From the cell containing the given text, extract its center point as [x, y] coordinate. 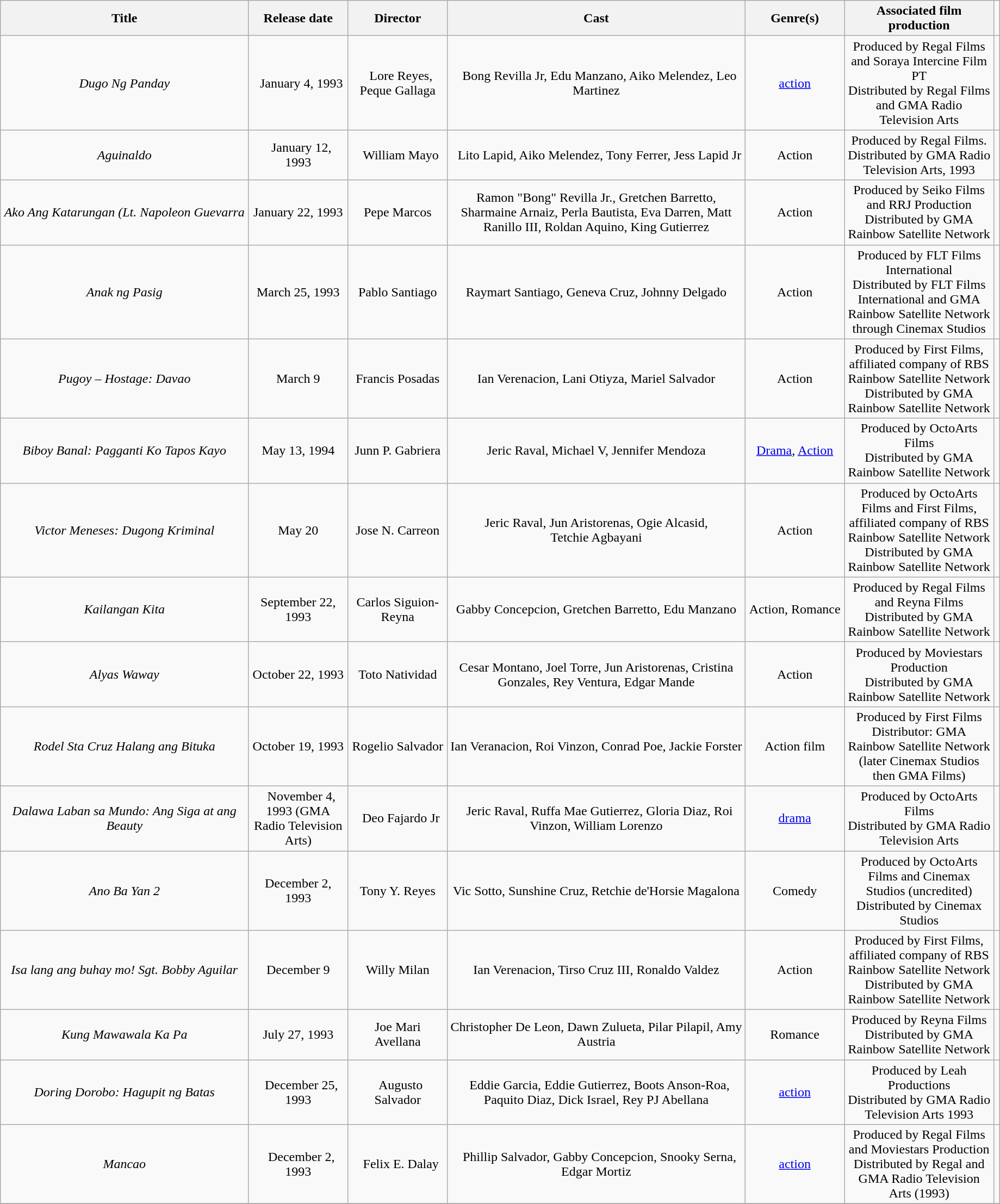
Romance [795, 1035]
Alyas Waway [125, 674]
Produced by OctoArts Films and First Films, affiliated company of RBS Rainbow Satellite NetworkDistributed by GMA Rainbow Satellite Network [919, 530]
Mancao [125, 1164]
Felix E. Dalay [398, 1164]
Produced by Regal Films and Reyna FilmsDistributed by GMA Rainbow Satellite Network [919, 609]
Produced by FLT Films InternationalDistributed by FLT Films International and GMA Rainbow Satellite Network through Cinemax Studios [919, 291]
Release date [298, 18]
Action film [795, 746]
Cast [596, 18]
Produced by Reyna FilmsDistributed by GMA Rainbow Satellite Network [919, 1035]
Produced by OctoArts Films and Cinemax Studios (uncredited)Distributed by Cinemax Studios [919, 890]
Genre(s) [795, 18]
Ian Veranacion, Roi Vinzon, Conrad Poe, Jackie Forster [596, 746]
Dugo Ng Panday [125, 83]
Joe Mari Avellana [398, 1035]
Produced by First FilmsDistributor: GMA Rainbow Satellite Network (later Cinemax Studios then GMA Films) [919, 746]
Ako Ang Katarungan (Lt. Napoleon Guevarra [125, 212]
Willy Milan [398, 970]
Jeric Raval, Ruffa Mae Gutierrez, Gloria Diaz, Roi Vinzon, William Lorenzo [596, 818]
July 27, 1993 [298, 1035]
Produced by OctoArts FilmsDistributed by GMA Radio Television Arts [919, 818]
Kung Mawawala Ka Pa [125, 1035]
Carlos Siguion-Reyna [398, 609]
November 4, 1993 (GMA Radio Television Arts) [298, 818]
January 22, 1993 [298, 212]
Gabby Concepcion, Gretchen Barretto, Edu Manzano [596, 609]
Produced by Regal Films and Moviestars ProductionDistributed by Regal and GMA Radio Television Arts (1993) [919, 1164]
Director [398, 18]
September 22, 1993 [298, 609]
Ano Ba Yan 2 [125, 890]
Drama, Action [795, 450]
Produced by Regal Films.Distributed by GMA Radio Television Arts, 1993 [919, 155]
William Mayo [398, 155]
January 12, 1993 [298, 155]
Jeric Raval, Jun Aristorenas, Ogie Alcasid, Tetchie Agbayani [596, 530]
Produced by Moviestars ProductionDistributed by GMA Rainbow Satellite Network [919, 674]
Action, Romance [795, 609]
Rodel Sta Cruz Halang ang Bituka [125, 746]
Produced by OctoArts FilmsDistributed by GMA Rainbow Satellite Network [919, 450]
drama [795, 818]
Francis Posadas [398, 378]
Anak ng Pasig [125, 291]
Title [125, 18]
Vic Sotto, Sunshine Cruz, Retchie de'Horsie Magalona [596, 890]
Toto Natividad [398, 674]
December 9 [298, 970]
Junn P. Gabriera [398, 450]
Augusto Salvador [398, 1092]
Pugoy – Hostage: Davao [125, 378]
Produced by Seiko Films and RRJ ProductionDistributed by GMA Rainbow Satellite Network [919, 212]
March 9 [298, 378]
May 20 [298, 530]
Kailangan Kita [125, 609]
Cesar Montano, Joel Torre, Jun Aristorenas, Cristina Gonzales, Rey Ventura, Edgar Mande [596, 674]
Doring Dorobo: Hagupit ng Batas [125, 1092]
Ian Verenacion, Lani Otiyza, Mariel Salvador [596, 378]
December 25, 1993 [298, 1092]
Ramon "Bong" Revilla Jr., Gretchen Barretto, Sharmaine Arnaiz, Perla Bautista, Eva Darren, Matt Ranillo III, Roldan Aquino, King Gutierrez [596, 212]
Rogelio Salvador [398, 746]
Phillip Salvador, Gabby Concepcion, Snooky Serna, Edgar Mortiz [596, 1164]
Produced by Leah ProductionsDistributed by GMA Radio Television Arts 1993 [919, 1092]
Pablo Santiago [398, 291]
Jose N. Carreon [398, 530]
May 13, 1994 [298, 450]
Ian Verenacion, Tirso Cruz III, Ronaldo Valdez [596, 970]
Christopher De Leon, Dawn Zulueta, Pilar Pilapil, Amy Austria [596, 1035]
Associated film production [919, 18]
Comedy [795, 890]
Biboy Banal: Pagganti Ko Tapos Kayo [125, 450]
Eddie Garcia, Eddie Gutierrez, Boots Anson-Roa, Paquito Diaz, Dick Israel, Rey PJ Abellana [596, 1092]
Raymart Santiago, Geneva Cruz, Johnny Delgado [596, 291]
October 22, 1993 [298, 674]
Dalawa Laban sa Mundo: Ang Siga at ang Beauty [125, 818]
Isa lang ang buhay mo! Sgt. Bobby Aguilar [125, 970]
Pepe Marcos [398, 212]
October 19, 1993 [298, 746]
Aguinaldo [125, 155]
Tony Y. Reyes [398, 890]
Lito Lapid, Aiko Melendez, Tony Ferrer, Jess Lapid Jr [596, 155]
Jeric Raval, Michael V, Jennifer Mendoza [596, 450]
Deo Fajardo Jr [398, 818]
Victor Meneses: Dugong Kriminal [125, 530]
Produced by Regal Films and Soraya Intercine Film PTDistributed by Regal Films and GMA Radio Television Arts [919, 83]
Lore Reyes, Peque Gallaga [398, 83]
January 4, 1993 [298, 83]
March 25, 1993 [298, 291]
Bong Revilla Jr, Edu Manzano, Aiko Melendez, Leo Martinez [596, 83]
